For the text-containing cell, return its midpoint in [X, Y] coordinate format. 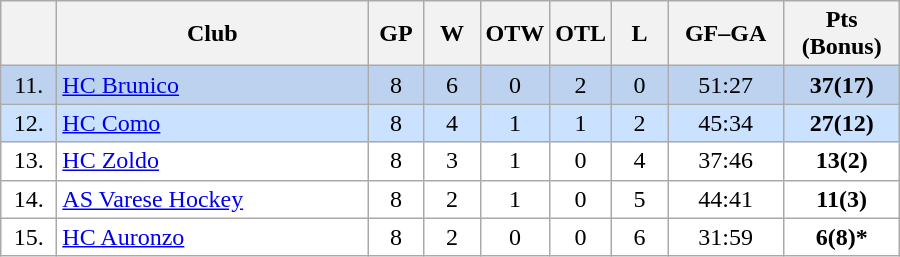
37:46 [726, 161]
OTL [581, 34]
44:41 [726, 199]
L [640, 34]
GP [396, 34]
37(17) [842, 85]
AS Varese Hockey [212, 199]
45:34 [726, 123]
OTW [515, 34]
27(12) [842, 123]
15. [29, 237]
HC Brunico [212, 85]
6(8)* [842, 237]
31:59 [726, 237]
HC Auronzo [212, 237]
Club [212, 34]
11(3) [842, 199]
13(2) [842, 161]
14. [29, 199]
HC Como [212, 123]
Pts (Bonus) [842, 34]
W [452, 34]
11. [29, 85]
12. [29, 123]
HC Zoldo [212, 161]
GF–GA [726, 34]
3 [452, 161]
51:27 [726, 85]
13. [29, 161]
5 [640, 199]
